From the cell containing the given text, extract its center point as (X, Y) coordinate. 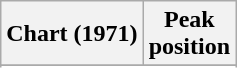
Peakposition (189, 34)
Chart (1971) (72, 34)
